Pinpoint the cell where the given text exists, returning its (x, y) midpoint coordinate. 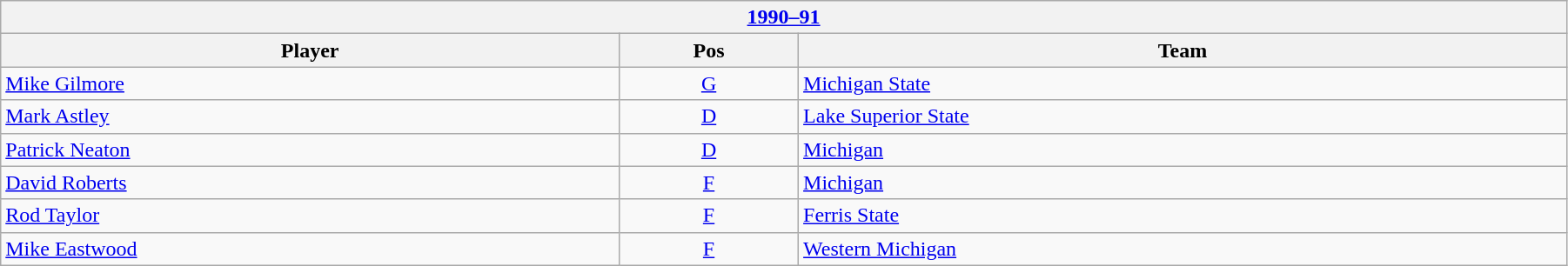
Team (1183, 50)
Pos (709, 50)
1990–91 (784, 17)
Player (310, 50)
G (709, 83)
Patrick Neaton (310, 150)
Ferris State (1183, 216)
Mike Gilmore (310, 83)
Mark Astley (310, 116)
Mike Eastwood (310, 249)
Michigan State (1183, 83)
Rod Taylor (310, 216)
David Roberts (310, 183)
Lake Superior State (1183, 116)
Western Michigan (1183, 249)
